Provide the (x, y) coordinate of the cell's center where the given text is located.  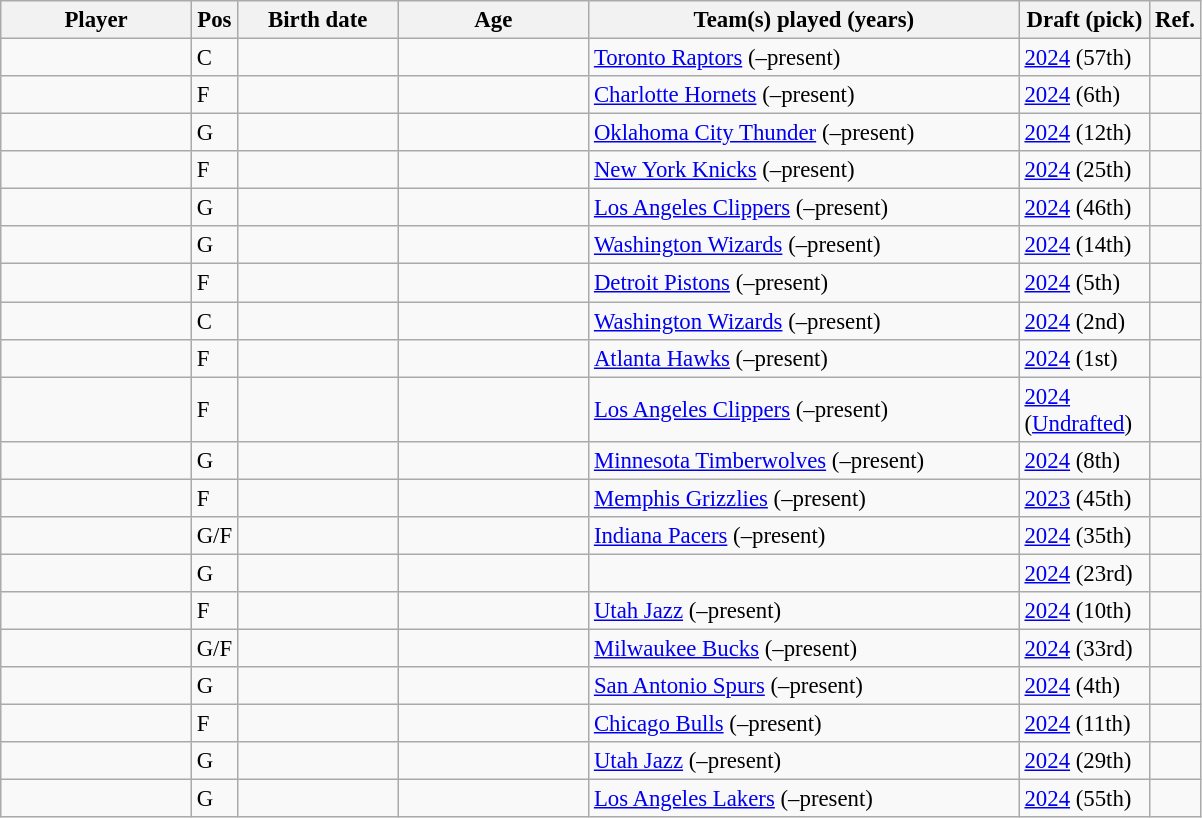
2024 (25th) (1084, 170)
2024 (14th) (1084, 245)
2024 (10th) (1084, 611)
2024 (4th) (1084, 686)
2024 (8th) (1084, 460)
2024 (1st) (1084, 358)
Atlanta Hawks (–present) (804, 358)
2024 (57th) (1084, 58)
Indiana Pacers (–present) (804, 536)
2024 (5th) (1084, 283)
2024 (33rd) (1084, 648)
Detroit Pistons (–present) (804, 283)
Oklahoma City Thunder (–present) (804, 133)
2024 (46th) (1084, 208)
2024 (29th) (1084, 761)
Draft (pick) (1084, 20)
2024 (55th) (1084, 799)
Chicago Bulls (–present) (804, 724)
2024 (2nd) (1084, 321)
Los Angeles Lakers (–present) (804, 799)
Milwaukee Bucks (–present) (804, 648)
New York Knicks (–present) (804, 170)
Age (494, 20)
2024 (Undrafted) (1084, 410)
Charlotte Hornets (–present) (804, 95)
2024 (11th) (1084, 724)
Birth date (318, 20)
Ref. (1175, 20)
2024 (6th) (1084, 95)
2024 (35th) (1084, 536)
2023 (45th) (1084, 498)
Minnesota Timberwolves (–present) (804, 460)
2024 (12th) (1084, 133)
Pos (214, 20)
Toronto Raptors (–present) (804, 58)
San Antonio Spurs (–present) (804, 686)
Team(s) played (years) (804, 20)
Player (96, 20)
Memphis Grizzlies (–present) (804, 498)
2024 (23rd) (1084, 573)
